Extract the (X, Y) coordinate from the center of the cell holding the provided text.  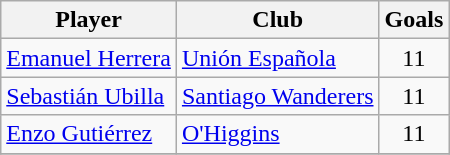
Enzo Gutiérrez (89, 134)
Goals (414, 20)
Unión Española (278, 58)
Santiago Wanderers (278, 96)
Emanuel Herrera (89, 58)
Sebastián Ubilla (89, 96)
O'Higgins (278, 134)
Club (278, 20)
Player (89, 20)
